Capture the cell that displays the provided text and extract its (x, y) central coordinate. 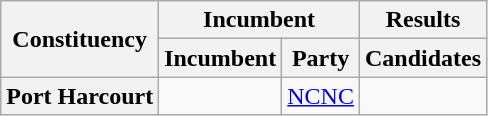
Port Harcourt (80, 96)
Results (422, 20)
Candidates (422, 58)
Constituency (80, 39)
Party (321, 58)
NCNC (321, 96)
